Pinpoint the cell where the given text exists, returning its (X, Y) midpoint coordinate. 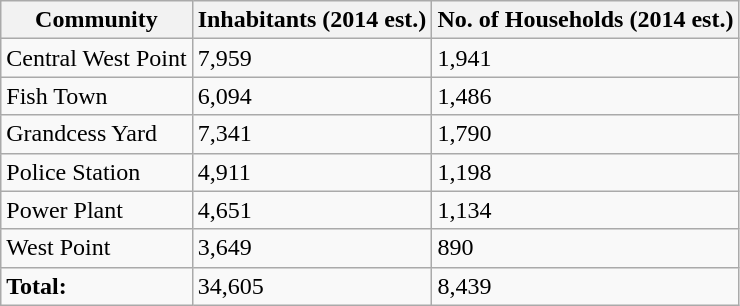
890 (586, 248)
7,341 (312, 134)
West Point (96, 248)
Central West Point (96, 58)
6,094 (312, 96)
1,134 (586, 210)
4,911 (312, 172)
Fish Town (96, 96)
Total: (96, 286)
7,959 (312, 58)
No. of Households (2014 est.) (586, 20)
Police Station (96, 172)
4,651 (312, 210)
1,941 (586, 58)
Community (96, 20)
Power Plant (96, 210)
1,198 (586, 172)
Inhabitants (2014 est.) (312, 20)
1,790 (586, 134)
3,649 (312, 248)
34,605 (312, 286)
Grandcess Yard (96, 134)
8,439 (586, 286)
1,486 (586, 96)
